Determine the (X, Y) coordinate at the center of the cell enclosing the given text.  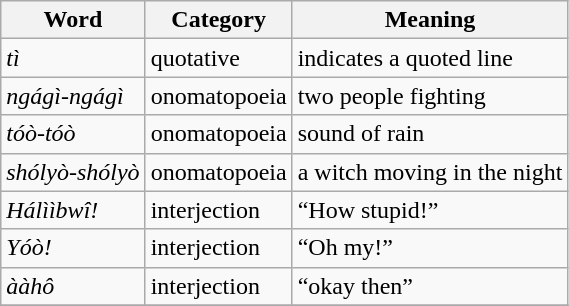
ngágì-ngágì (73, 96)
a witch moving in the night (430, 172)
Word (73, 20)
Hálììbwî! (73, 210)
indicates a quoted line (430, 58)
“okay then” (430, 286)
tóò-tóò (73, 134)
sound of rain (430, 134)
Category (218, 20)
shólyò-shólyò (73, 172)
two people fighting (430, 96)
tì (73, 58)
quotative (218, 58)
ààhô (73, 286)
Yóò! (73, 248)
“How stupid!” (430, 210)
“Oh my!” (430, 248)
Meaning (430, 20)
